Detect which cell encompasses the target text, then output its (x, y) center coordinate. 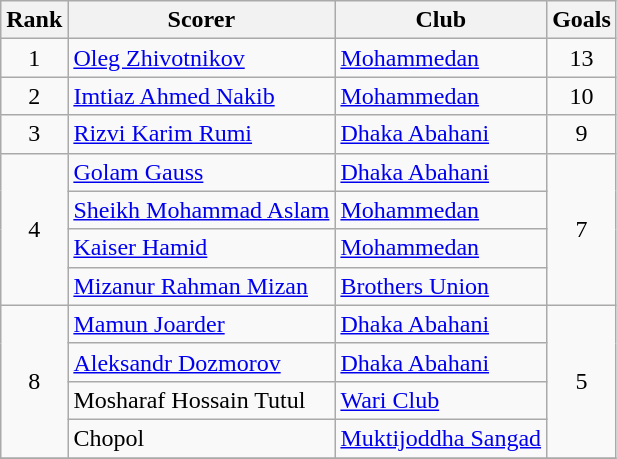
Brothers Union (441, 286)
Chopol (202, 438)
Club (441, 20)
8 (34, 381)
Imtiaz Ahmed Nakib (202, 96)
Mosharaf Hossain Tutul (202, 400)
Mamun Joarder (202, 324)
9 (582, 134)
1 (34, 58)
3 (34, 134)
10 (582, 96)
Sheikh Mohammad Aslam (202, 210)
2 (34, 96)
4 (34, 229)
Golam Gauss (202, 172)
13 (582, 58)
Rizvi Karim Rumi (202, 134)
7 (582, 229)
5 (582, 381)
Aleksandr Dozmorov (202, 362)
Kaiser Hamid (202, 248)
Oleg Zhivotnikov (202, 58)
Mizanur Rahman Mizan (202, 286)
Wari Club (441, 400)
Goals (582, 20)
Muktijoddha Sangad (441, 438)
Scorer (202, 20)
Rank (34, 20)
